Identify which cell holds the provided text, then report its [x, y] central coordinate. 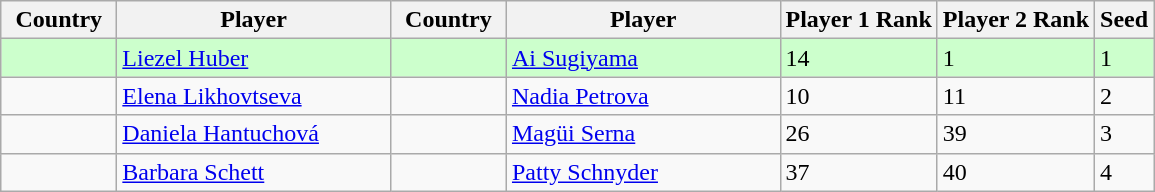
Daniela Hantuchová [254, 134]
Player 1 Rank [858, 20]
26 [858, 134]
40 [1016, 172]
39 [1016, 134]
Nadia Petrova [643, 96]
Magüi Serna [643, 134]
37 [858, 172]
Patty Schnyder [643, 172]
10 [858, 96]
2 [1124, 96]
Player 2 Rank [1016, 20]
Elena Likhovtseva [254, 96]
Barbara Schett [254, 172]
3 [1124, 134]
Ai Sugiyama [643, 58]
11 [1016, 96]
Seed [1124, 20]
Liezel Huber [254, 58]
4 [1124, 172]
14 [858, 58]
